Return [X, Y] of the center of cell containing provided text 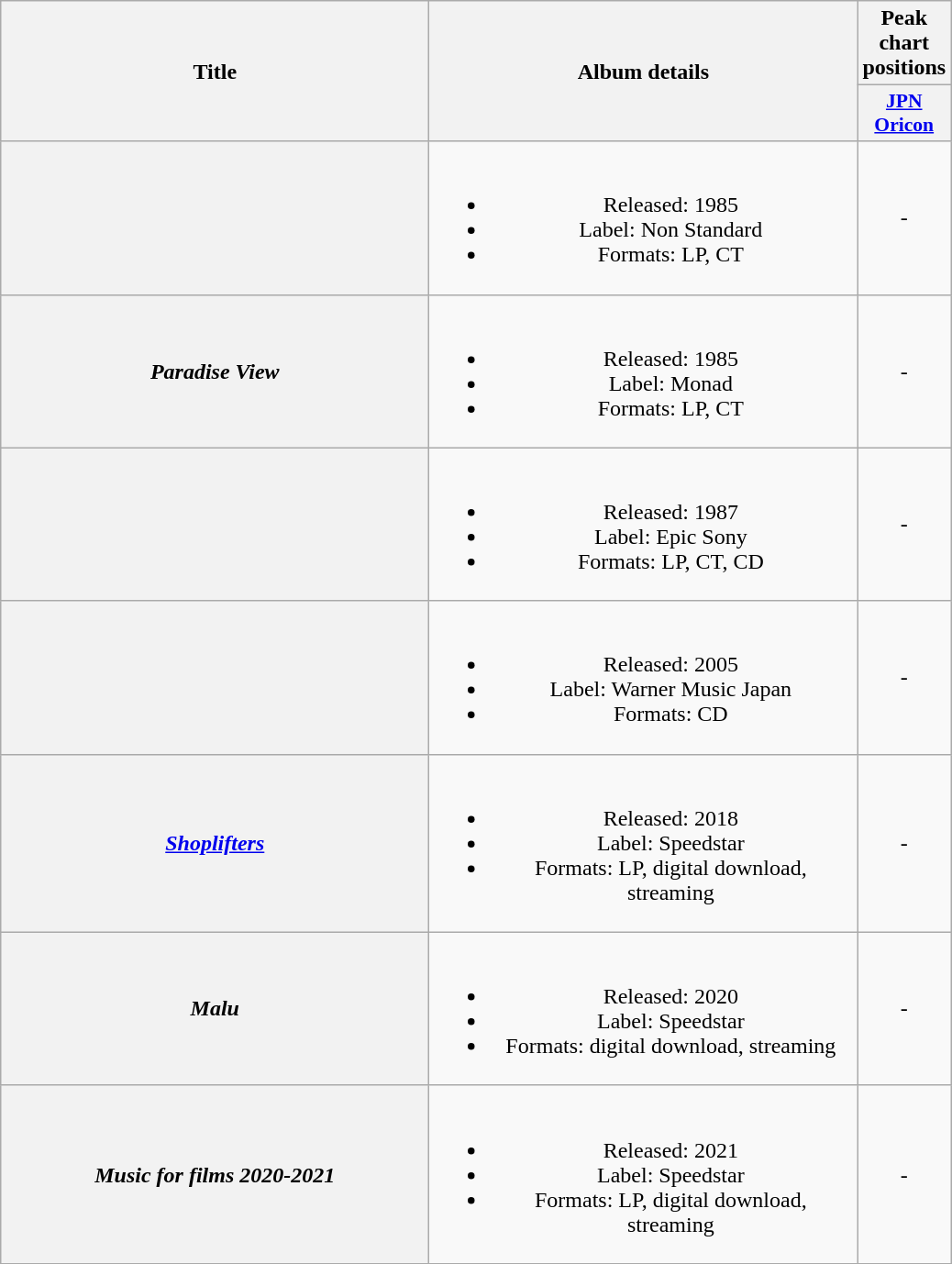
Released: 1987Label: Epic SonyFormats: LP, CT, CD [644, 525]
Peak chart positions [904, 43]
Paradise View [215, 371]
Released: 2005Label: Warner Music JapanFormats: CD [644, 677]
Released: 2020Label: SpeedstarFormats: digital download, streaming [644, 1009]
JPNOricon [904, 114]
Music for films 2020-2021 [215, 1174]
Shoplifters [215, 843]
Album details [644, 72]
Released: 1985Label: MonadFormats: LP, CT [644, 371]
Title [215, 72]
Released: 1985Label: Non StandardFormats: LP, CT [644, 218]
Malu [215, 1009]
Released: 2021Label: SpeedstarFormats: LP, digital download, streaming [644, 1174]
Released: 2018Label: SpeedstarFormats: LP, digital download, streaming [644, 843]
